Scan for the cell matching the given text and deliver its (X, Y) coordinate at center. 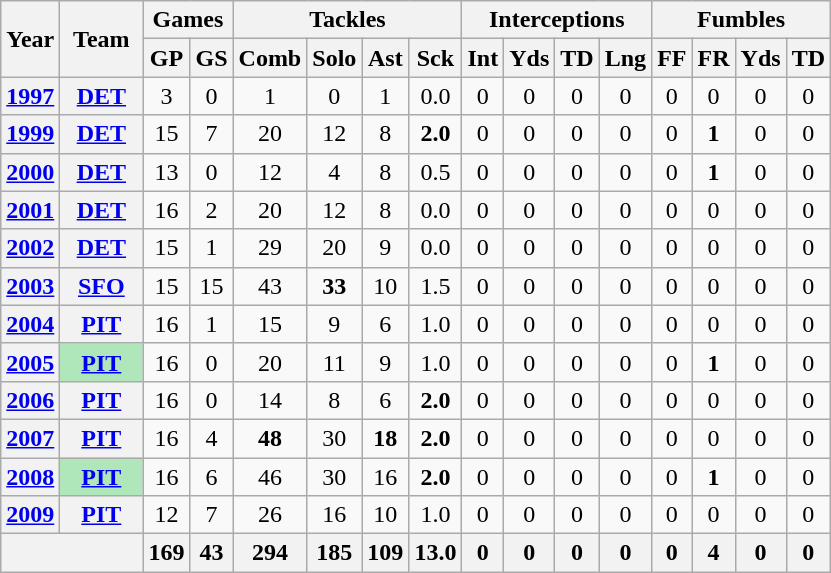
Solo (334, 58)
169 (166, 553)
Comb (270, 58)
2006 (30, 400)
33 (334, 286)
46 (270, 477)
GS (212, 58)
Games (188, 20)
109 (386, 553)
2009 (30, 515)
1999 (30, 134)
2007 (30, 438)
18 (386, 438)
Tackles (348, 20)
13.0 (436, 553)
2 (212, 210)
FF (672, 58)
SFO (102, 286)
29 (270, 248)
1997 (30, 96)
2000 (30, 172)
48 (270, 438)
3 (166, 96)
FR (714, 58)
2004 (30, 324)
Lng (625, 58)
0.5 (436, 172)
Interceptions (557, 20)
185 (334, 553)
Team (102, 39)
14 (270, 400)
1.5 (436, 286)
2003 (30, 286)
GP (166, 58)
Ast (386, 58)
2001 (30, 210)
13 (166, 172)
Int (483, 58)
294 (270, 553)
2005 (30, 362)
26 (270, 515)
Sck (436, 58)
Fumbles (742, 20)
2008 (30, 477)
2002 (30, 248)
Year (30, 39)
11 (334, 362)
